Return the [X, Y] coordinate for the center point of the cell that contains the specified text.  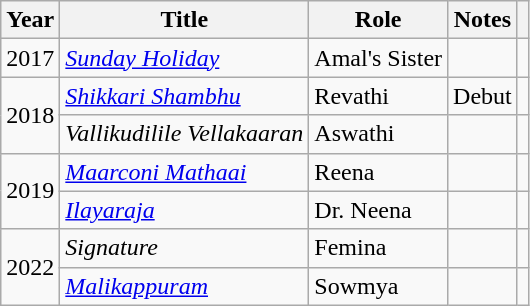
Shikkari Shambhu [184, 96]
Title [184, 20]
Year [30, 20]
Ilayaraja [184, 210]
Notes [483, 20]
Debut [483, 96]
Sunday Holiday [184, 58]
2018 [30, 115]
Vallikudilile Vellakaaran [184, 134]
Maarconi Mathaai [184, 172]
Reena [378, 172]
Femina [378, 248]
2022 [30, 267]
Amal's Sister [378, 58]
Role [378, 20]
Dr. Neena [378, 210]
Aswathi [378, 134]
Signature [184, 248]
2017 [30, 58]
Sowmya [378, 286]
Malikappuram [184, 286]
2019 [30, 191]
Revathi [378, 96]
